Return the (X, Y) coordinate for the center point of the cell that contains the specified text.  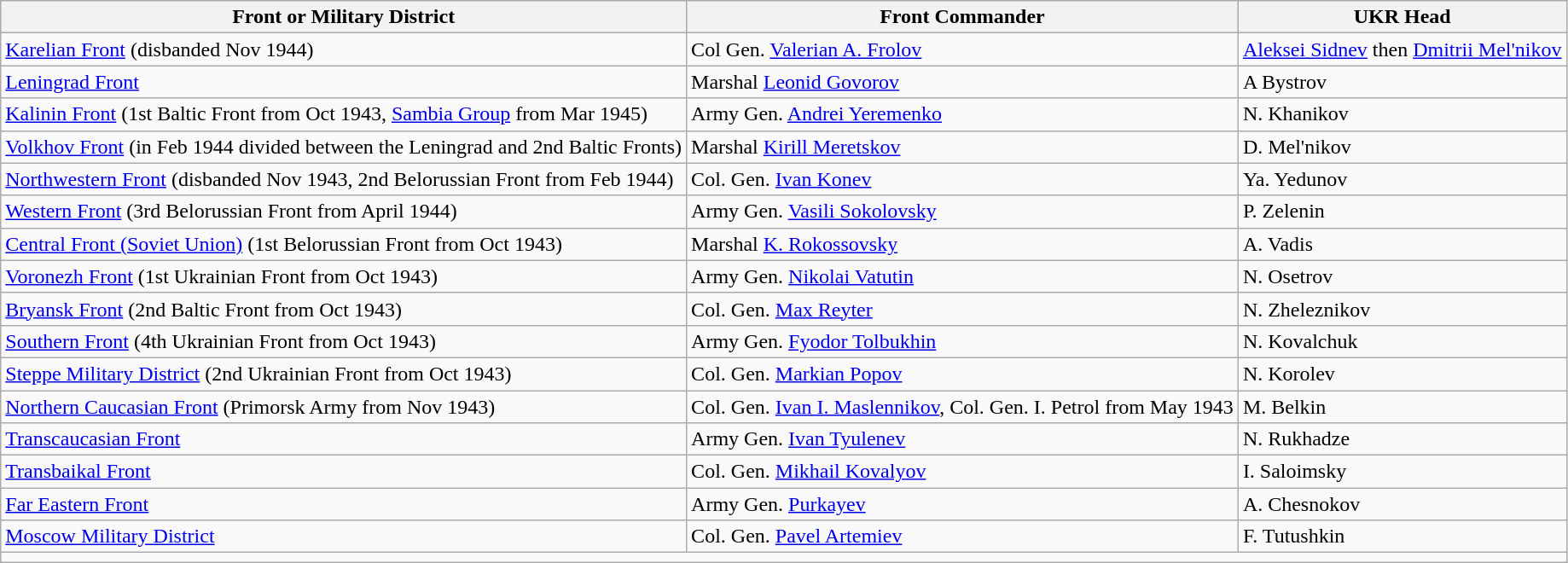
Col Gen. Valerian A. Frolov (962, 49)
Kalinin Front (1st Baltic Front from Oct 1943, Sambia Group from Mar 1945) (344, 114)
Southern Front (4th Ukrainian Front from Oct 1943) (344, 341)
Aleksei Sidnev then Dmitrii Mel'nikov (1402, 49)
M. Belkin (1402, 407)
Leningrad Front (344, 82)
P. Zelenin (1402, 212)
N. Khanikov (1402, 114)
Col. Gen. Markian Popov (962, 374)
Marshal K. Rokossovsky (962, 244)
Col. Gen. Ivan I. Maslennikov, Col. Gen. I. Petrol from May 1943 (962, 407)
Army Gen. Vasili Sokolovsky (962, 212)
Ya. Yedunov (1402, 179)
Marshal Leonid Govorov (962, 82)
Central Front (Soviet Union) (1st Belorussian Front from Oct 1943) (344, 244)
Northwestern Front (disbanded Nov 1943, 2nd Belorussian Front from Feb 1944) (344, 179)
N. Rukhadze (1402, 439)
Transbaikal Front (344, 472)
Bryansk Front (2nd Baltic Front from Oct 1943) (344, 309)
D. Mel'nikov (1402, 147)
Col. Gen. Ivan Konev (962, 179)
Army Gen. Ivan Tyulenev (962, 439)
Col. Gen. Max Reyter (962, 309)
Volkhov Front (in Feb 1944 divided between the Leningrad and 2nd Baltic Fronts) (344, 147)
N. Kovalchuk (1402, 341)
Karelian Front (disbanded Nov 1944) (344, 49)
Western Front (3rd Belorussian Front from April 1944) (344, 212)
I. Saloimsky (1402, 472)
Northern Caucasian Front (Primorsk Army from Nov 1943) (344, 407)
Front Commander (962, 17)
Army Gen. Andrei Yeremenko (962, 114)
Col. Gen. Mikhail Kovalyov (962, 472)
UKR Head (1402, 17)
Front or Military District (344, 17)
N. Korolev (1402, 374)
Army Gen. Fyodor Tolbukhin (962, 341)
Transcaucasian Front (344, 439)
N. Zheleznikov (1402, 309)
Voronezh Front (1st Ukrainian Front from Oct 1943) (344, 276)
A. Chesnokov (1402, 504)
A. Vadis (1402, 244)
Moscow Military District (344, 537)
F. Tutushkin (1402, 537)
N. Osetrov (1402, 276)
A Bystrov (1402, 82)
Army Gen. Nikolai Vatutin (962, 276)
Marshal Kirill Meretskov (962, 147)
Steppe Military District (2nd Ukrainian Front from Oct 1943) (344, 374)
Army Gen. Purkayev (962, 504)
Col. Gen. Pavel Artemiev (962, 537)
Far Eastern Front (344, 504)
